Search for the cell housing the specified text and yield its [x, y] center coordinate. 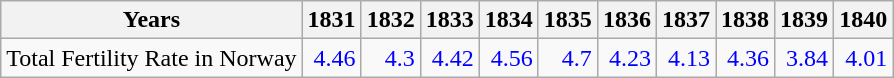
1838 [746, 20]
Total Fertility Rate in Norway [152, 58]
4.7 [568, 58]
1837 [686, 20]
4.36 [746, 58]
3.84 [804, 58]
4.56 [508, 58]
1833 [450, 20]
Years [152, 20]
4.13 [686, 58]
1840 [864, 20]
4.23 [626, 58]
1835 [568, 20]
1832 [390, 20]
4.46 [332, 58]
1831 [332, 20]
1836 [626, 20]
4.01 [864, 58]
4.42 [450, 58]
4.3 [390, 58]
1839 [804, 20]
1834 [508, 20]
